Output the [X, Y] coordinate of the center of the cell containing the given text.  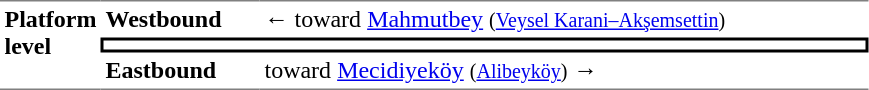
Platform level [50, 45]
Eastbound [180, 71]
toward Mecidiyeköy (Alibeyköy) → [564, 71]
← toward Mahmutbey (Veysel Karani–Akşemsettin) [564, 19]
Westbound [180, 19]
